Search for the cell housing the specified text and yield its [x, y] center coordinate. 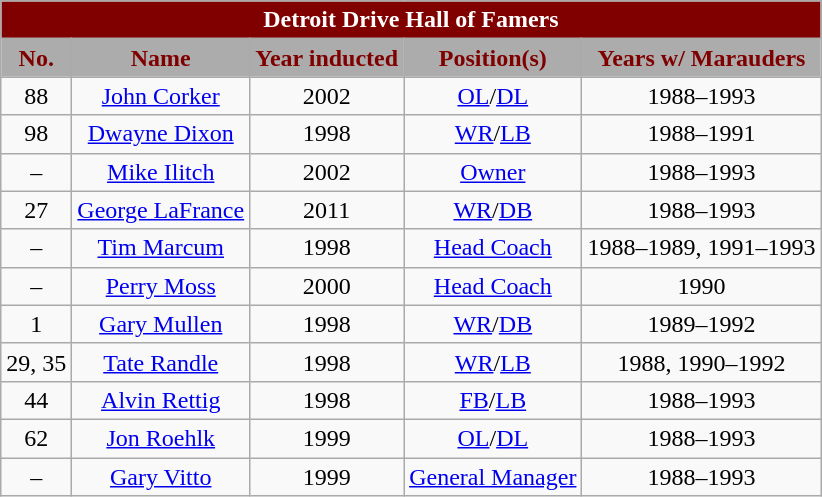
1988, 1990–1992 [702, 362]
1 [36, 324]
44 [36, 400]
Name [161, 58]
29, 35 [36, 362]
27 [36, 210]
George LaFrance [161, 210]
Tate Randle [161, 362]
Mike Ilitch [161, 172]
FB/LB [493, 400]
General Manager [493, 477]
Dwayne Dixon [161, 134]
1988–1991 [702, 134]
Detroit Drive Hall of Famers [411, 20]
98 [36, 134]
1990 [702, 286]
Gary Vitto [161, 477]
Gary Mullen [161, 324]
No. [36, 58]
2000 [327, 286]
Jon Roehlk [161, 438]
Years w/ Marauders [702, 58]
Alvin Rettig [161, 400]
Owner [493, 172]
2011 [327, 210]
1989–1992 [702, 324]
88 [36, 96]
John Corker [161, 96]
Position(s) [493, 58]
Perry Moss [161, 286]
62 [36, 438]
Tim Marcum [161, 248]
Year inducted [327, 58]
1988–1989, 1991–1993 [702, 248]
